Return the [x, y] coordinate for the center point of the cell that contains the specified text.  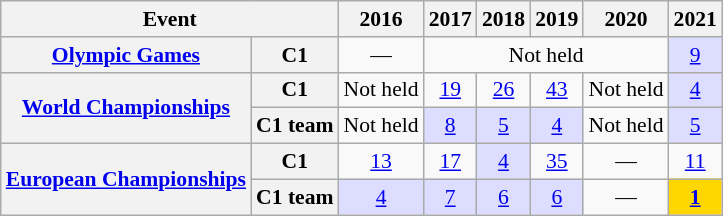
8 [450, 126]
2020 [626, 19]
Event [170, 19]
World Championships [126, 108]
35 [556, 162]
7 [450, 197]
11 [696, 162]
2021 [696, 19]
9 [696, 55]
43 [556, 90]
17 [450, 162]
Olympic Games [126, 55]
19 [450, 90]
2017 [450, 19]
26 [504, 90]
13 [382, 162]
2018 [504, 19]
2019 [556, 19]
European Championships [126, 180]
1 [696, 197]
2016 [382, 19]
